Locate the cell with the specified text and output its [X, Y] center coordinate. 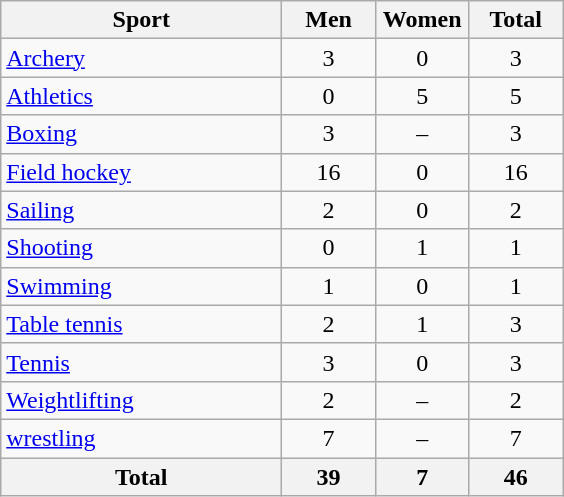
Athletics [142, 96]
Field hockey [142, 172]
Men [329, 20]
wrestling [142, 438]
Table tennis [142, 324]
Archery [142, 58]
Tennis [142, 362]
Boxing [142, 134]
Sport [142, 20]
Shooting [142, 248]
Sailing [142, 210]
Weightlifting [142, 400]
Swimming [142, 286]
Women [422, 20]
46 [516, 477]
39 [329, 477]
